Find where the given text appears and provide that cell's center as [X, Y] coordinate. 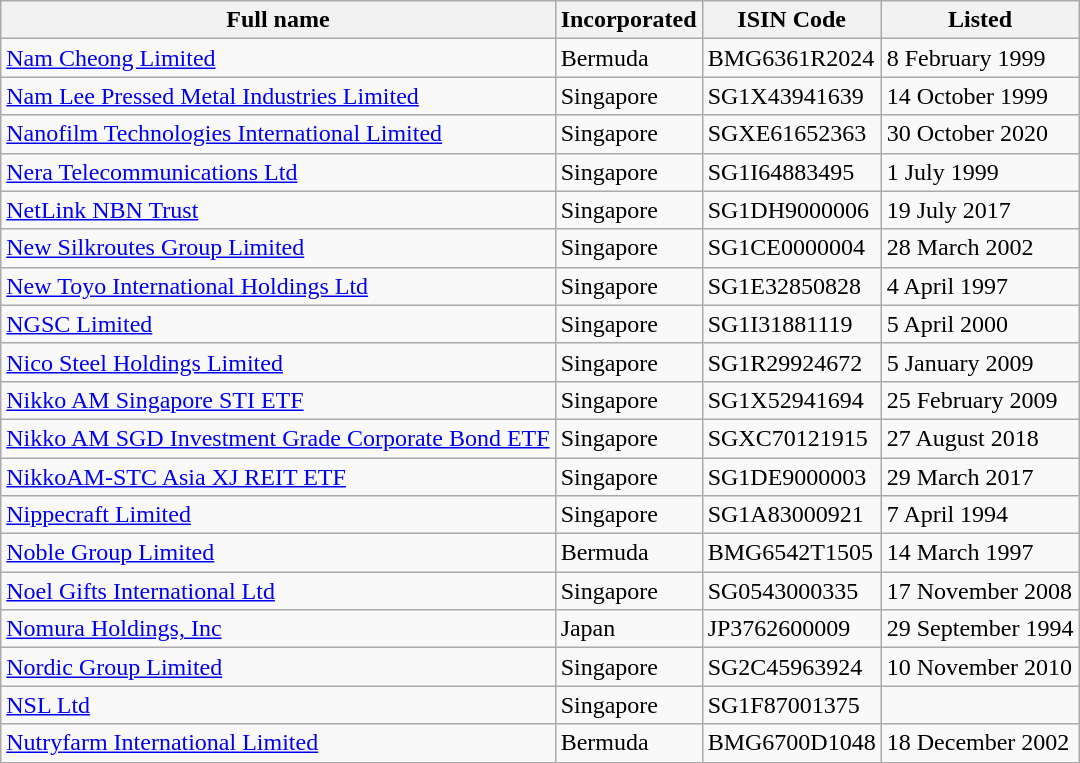
Nutryfarm International Limited [278, 743]
NikkoAM-STC Asia XJ REIT ETF [278, 477]
SG0543000335 [792, 591]
SG1X52941694 [792, 400]
New Silkroutes Group Limited [278, 248]
14 October 1999 [980, 96]
BMG6542T1505 [792, 553]
Nikko AM SGD Investment Grade Corporate Bond ETF [278, 438]
SG1R29924672 [792, 362]
ISIN Code [792, 20]
14 March 1997 [980, 553]
SG1E32850828 [792, 286]
Nera Telecommunications Ltd [278, 172]
Nanofilm Technologies International Limited [278, 134]
Nomura Holdings, Inc [278, 629]
SG1DE9000003 [792, 477]
Noel Gifts International Ltd [278, 591]
27 August 2018 [980, 438]
Nordic Group Limited [278, 667]
NSL Ltd [278, 705]
SGXC70121915 [792, 438]
18 December 2002 [980, 743]
Noble Group Limited [278, 553]
SGXE61652363 [792, 134]
19 July 2017 [980, 210]
BMG6361R2024 [792, 58]
5 April 2000 [980, 324]
Incorporated [628, 20]
17 November 2008 [980, 591]
BMG6700D1048 [792, 743]
SG1I31881119 [792, 324]
SG1A83000921 [792, 515]
SG1DH9000006 [792, 210]
Nam Lee Pressed Metal Industries Limited [278, 96]
SG1F87001375 [792, 705]
30 October 2020 [980, 134]
4 April 1997 [980, 286]
Nam Cheong Limited [278, 58]
SG2C45963924 [792, 667]
8 February 1999 [980, 58]
NGSC Limited [278, 324]
New Toyo International Holdings Ltd [278, 286]
29 September 1994 [980, 629]
28 March 2002 [980, 248]
7 April 1994 [980, 515]
Listed [980, 20]
SG1I64883495 [792, 172]
Nikko AM Singapore STI ETF [278, 400]
JP3762600009 [792, 629]
Japan [628, 629]
29 March 2017 [980, 477]
25 February 2009 [980, 400]
Nico Steel Holdings Limited [278, 362]
SG1CE0000004 [792, 248]
10 November 2010 [980, 667]
SG1X43941639 [792, 96]
Nippecraft Limited [278, 515]
Full name [278, 20]
NetLink NBN Trust [278, 210]
1 July 1999 [980, 172]
5 January 2009 [980, 362]
